Pinpoint the cell where the given text exists, returning its (X, Y) midpoint coordinate. 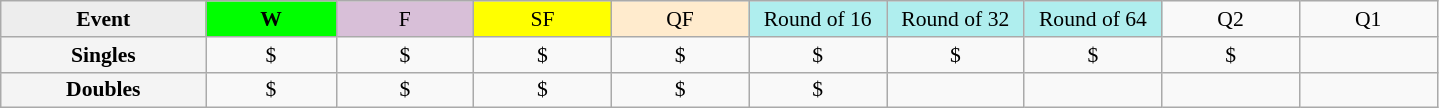
QF (680, 19)
Doubles (104, 90)
Event (104, 19)
SF (543, 19)
Round of 32 (955, 19)
Round of 16 (818, 19)
F (405, 19)
Q2 (1231, 19)
Singles (104, 55)
W (271, 19)
Round of 64 (1093, 19)
Q1 (1368, 19)
